Search for the cell housing the specified text and yield its [x, y] center coordinate. 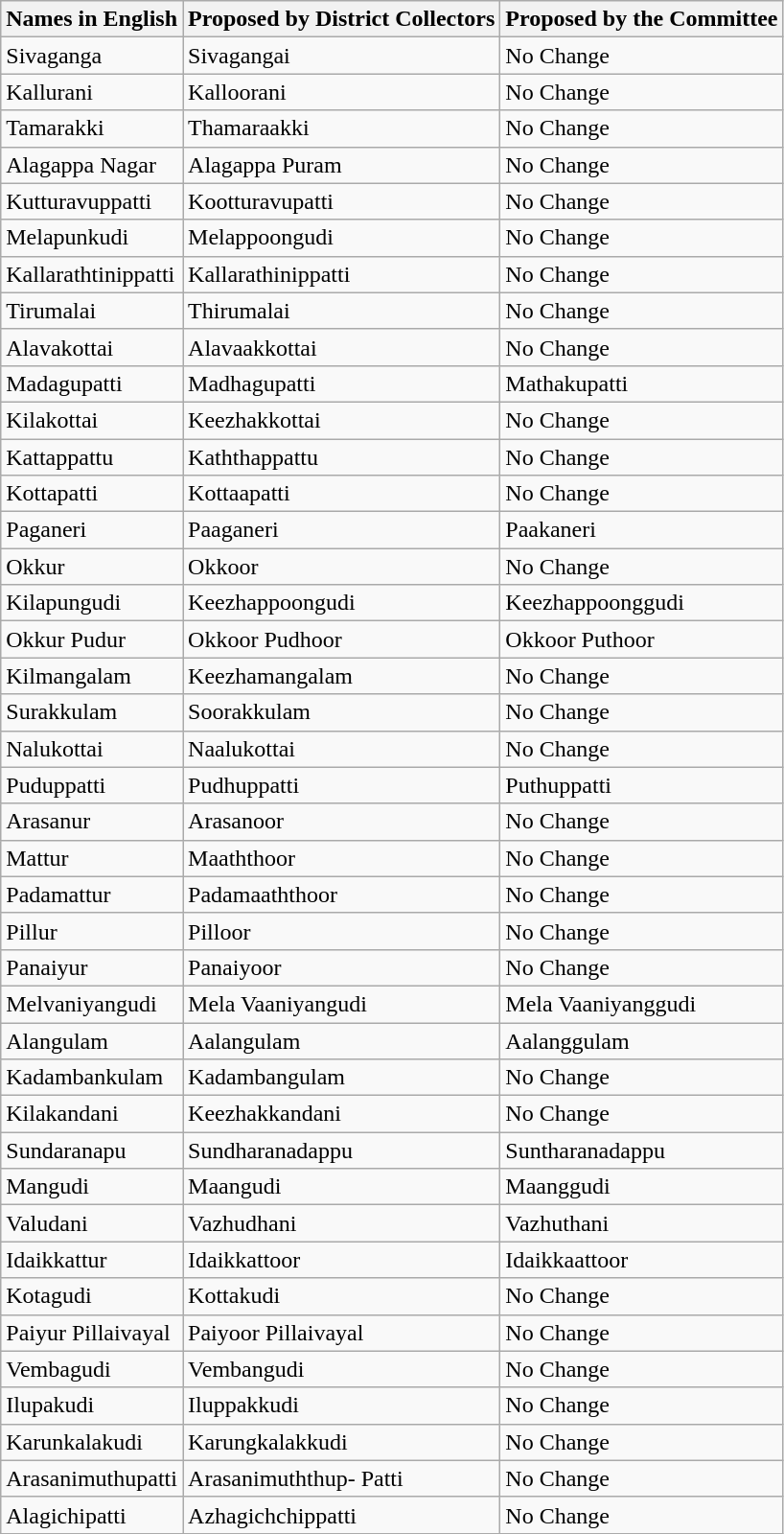
Okkur [92, 567]
Kottaapatti [341, 494]
Panaiyur [92, 967]
Sundaranapu [92, 1150]
Vazhuthani [642, 1223]
Thamaraakki [341, 128]
Kottakudi [341, 1296]
Pillur [92, 931]
Iluppakkudi [341, 1406]
Names in English [92, 19]
Proposed by the Committee [642, 19]
Kottapatti [92, 494]
Keezhappoongudi [341, 603]
Idaikkaattoor [642, 1260]
Maaththoor [341, 858]
Okkur Pudur [92, 639]
Melappoongudi [341, 238]
Alagappa Puram [341, 165]
Padamattur [92, 895]
Keezhappoonggudi [642, 603]
Kilakandani [92, 1114]
Arasanoor [341, 822]
Arasanimuththup- Patti [341, 1478]
Tirumalai [92, 311]
Pilloor [341, 931]
Azhagichchippatti [341, 1515]
Paiyoor Pillaivayal [341, 1333]
Okkoor Puthoor [642, 639]
Okkoor Pudhoor [341, 639]
Kaththappattu [341, 457]
Okkoor [341, 567]
Mela Vaaniyangudi [341, 1004]
Karunkalakudi [92, 1442]
Kadambangulam [341, 1078]
Kootturavupatti [341, 201]
Panaiyoor [341, 967]
Kilapungudi [92, 603]
Arasanur [92, 822]
Vembangudi [341, 1369]
Vembagudi [92, 1369]
Tamarakki [92, 128]
Kattappattu [92, 457]
Naalukottai [341, 749]
Puduppatti [92, 785]
Idaikkattur [92, 1260]
Nalukottai [92, 749]
Thirumalai [341, 311]
Kutturavuppatti [92, 201]
Maanggudi [642, 1187]
Soorakkulam [341, 712]
Mattur [92, 858]
Paakaneri [642, 530]
Keezhamangalam [341, 676]
Kallarathinippatti [341, 274]
Kallurani [92, 92]
Kilakottai [92, 420]
Alagichipatti [92, 1515]
Sundharanadappu [341, 1150]
Pudhuppatti [341, 785]
Karungkalakkudi [341, 1442]
Maangudi [341, 1187]
Vazhudhani [341, 1223]
Aalanggulam [642, 1040]
Idaikkattoor [341, 1260]
Alavakottai [92, 347]
Surakkulam [92, 712]
Melapunkudi [92, 238]
Kotagudi [92, 1296]
Alangulam [92, 1040]
Kallarathtinippatti [92, 274]
Keezhakkandani [341, 1114]
Kalloorani [341, 92]
Ilupakudi [92, 1406]
Alagappa Nagar [92, 165]
Suntharanadappu [642, 1150]
Paiyur Pillaivayal [92, 1333]
Puthuppatti [642, 785]
Alavaakkottai [341, 347]
Arasanimuthupatti [92, 1478]
Paganeri [92, 530]
Mathakupatti [642, 383]
Kadambankulam [92, 1078]
Valudani [92, 1223]
Paaganeri [341, 530]
Sivaganga [92, 56]
Melvaniyangudi [92, 1004]
Mela Vaaniyanggudi [642, 1004]
Mangudi [92, 1187]
Aalangulam [341, 1040]
Padamaaththoor [341, 895]
Proposed by District Collectors [341, 19]
Sivagangai [341, 56]
Madhagupatti [341, 383]
Keezhakkottai [341, 420]
Madagupatti [92, 383]
Kilmangalam [92, 676]
